From the cell containing the given text, extract its center point as (x, y) coordinate. 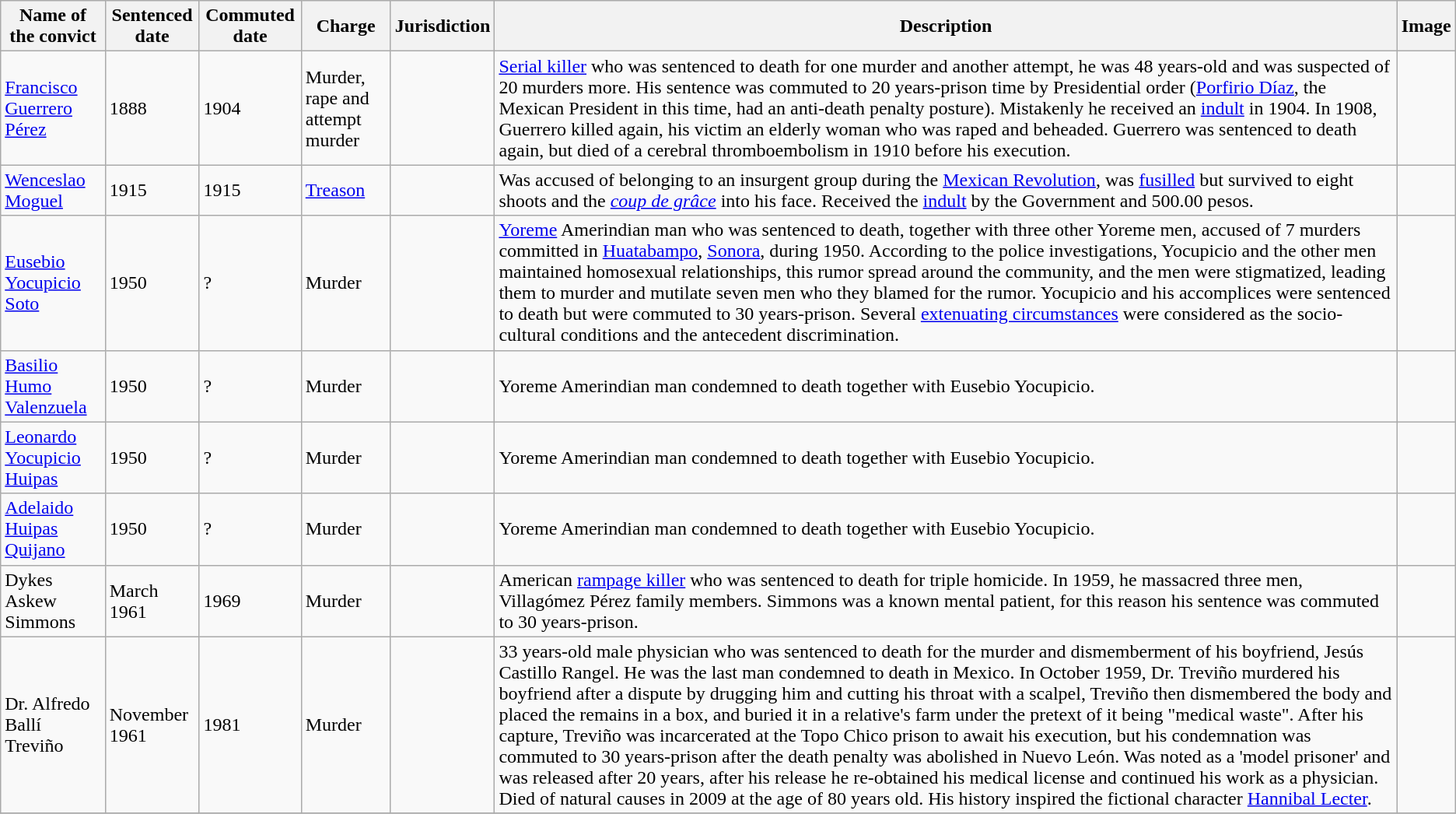
Image (1426, 26)
Commuted date (250, 26)
Leonardo Yocupicio Huipas (53, 458)
1981 (250, 725)
1969 (250, 601)
1888 (152, 108)
Jurisdiction (443, 26)
March 1961 (152, 601)
Francisco Guerrero Pérez (53, 108)
Eusebio Yocupicio Soto (53, 283)
Basilio Humo Valenzuela (53, 386)
Dr. Alfredo Ballí Treviño (53, 725)
Wenceslao Moguel (53, 190)
Sentenced date (152, 26)
1904 (250, 108)
Description (946, 26)
Treason (345, 190)
Murder, rape and attempt murder (345, 108)
Adelaido Huipas Quijano (53, 529)
November 1961 (152, 725)
Name of the convict (53, 26)
Charge (345, 26)
Dykes Askew Simmons (53, 601)
